Capture the cell that displays the provided text and extract its [X, Y] central coordinate. 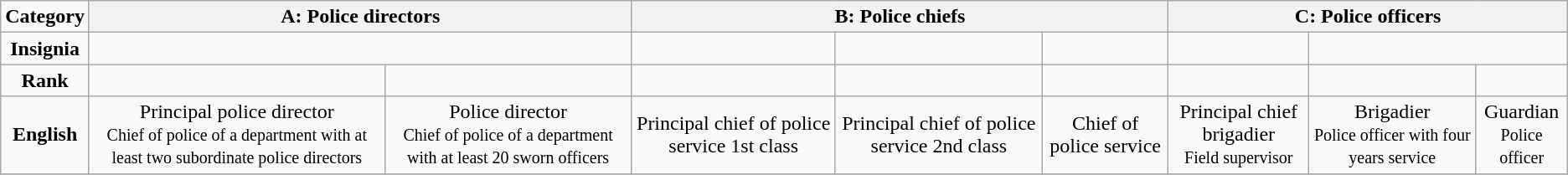
Rank [45, 80]
A: Police directors [360, 17]
Brigadier Police officer with four years service [1392, 135]
Principal chief of police service 2nd class [938, 135]
Category [45, 17]
C: Police officers [1368, 17]
Principal chief of police service 1st class [734, 135]
Police directorChief of police of a department with at least 20 sworn officers [508, 135]
Insignia [45, 49]
Principal police directorChief of police of a department with at least two subordinate police directors [236, 135]
Principal chief brigadierField supervisor [1239, 135]
English [45, 135]
B: Police chiefs [900, 17]
GuardianPolice officer [1521, 135]
Chief of police service [1106, 135]
